Pinpoint the cell where the given text exists, returning its [x, y] midpoint coordinate. 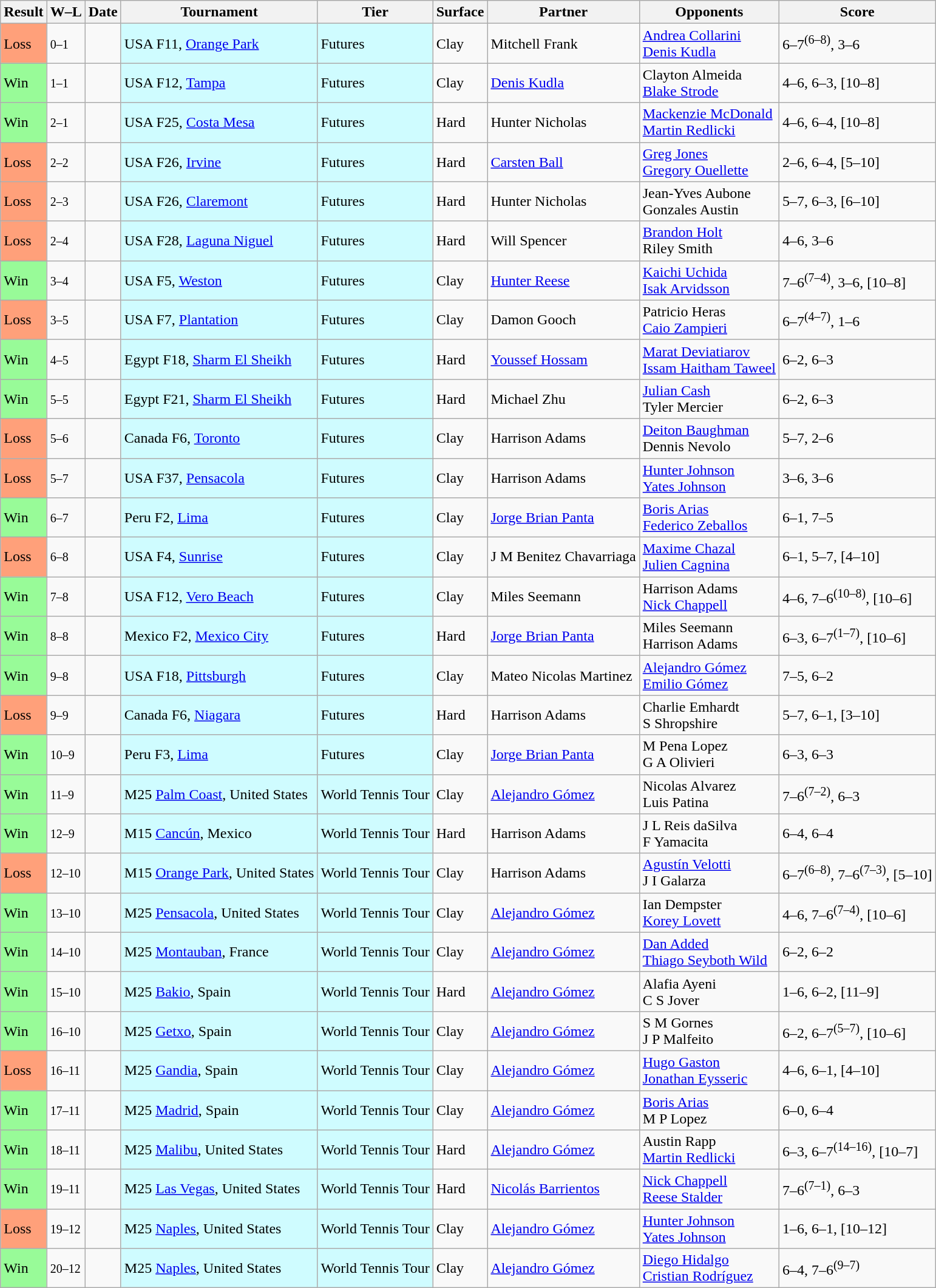
Peru F3, Lima [219, 754]
Result [24, 12]
Deiton Baughman Dennis Nevolo [709, 438]
Score [857, 12]
Peru F2, Lima [219, 517]
Austin Rapp Martin Redlicki [709, 1150]
M25 Gandia, Spain [219, 1070]
6–7(6–8), 3–6 [857, 44]
M15 Orange Park, United States [219, 873]
USA F28, Laguna Niguel [219, 240]
16–11 [66, 1070]
6–7(6–8), 7–6(7–3), [5–10] [857, 873]
USA F5, Weston [219, 281]
USA F4, Sunrise [219, 557]
6–3, 6–7(14–16), [10–7] [857, 1150]
Nick Chappell Reese Stalder [709, 1189]
J L Reis daSilva F Yamacita [709, 833]
W–L [66, 12]
USA F25, Costa Mesa [219, 123]
2–3 [66, 202]
Michael Zhu [563, 398]
9–9 [66, 715]
9–8 [66, 675]
Nicolas Alvarez Luis Patina [709, 794]
USA F11, Orange Park [219, 44]
6–4, 7–6(9–7) [857, 1268]
14–10 [66, 952]
13–10 [66, 912]
Harrison Adams Nick Chappell [709, 596]
18–11 [66, 1150]
4–5 [66, 359]
8–8 [66, 636]
1–1 [66, 83]
5–5 [66, 398]
USA F12, Tampa [219, 83]
M15 Cancún, Mexico [219, 833]
S M Gornes J P Malfeito [709, 1031]
6–2, 6–2 [857, 952]
Carsten Ball [563, 162]
19–11 [66, 1189]
Mexico F2, Mexico City [219, 636]
Diego Hidalgo Cristian Rodríguez [709, 1268]
5–7, 6–1, [3–10] [857, 715]
Brandon Holt Riley Smith [709, 240]
M25 Madrid, Spain [219, 1110]
Nicolás Barrientos [563, 1189]
Boris Arias M P Lopez [709, 1110]
M25 Getxo, Spain [219, 1031]
0–1 [66, 44]
2–1 [66, 123]
Marat Deviatiarov Issam Haitham Taweel [709, 359]
Youssef Hossam [563, 359]
USA F26, Claremont [219, 202]
7–5, 6–2 [857, 675]
USA F26, Irvine [219, 162]
3–6, 3–6 [857, 477]
Miles Seemann Harrison Adams [709, 636]
16–10 [66, 1031]
15–10 [66, 991]
Greg Jones Gregory Ouellette [709, 162]
Surface [460, 12]
7–6(7–4), 3–6, [10–8] [857, 281]
11–9 [66, 794]
Agustín Velotti J I Galarza [709, 873]
7–8 [66, 596]
Miles Seemann [563, 596]
6–4, 6–4 [857, 833]
Kaichi Uchida Isak Arvidsson [709, 281]
J M Benitez Chavarriaga [563, 557]
4–6, 3–6 [857, 240]
M25 Palm Coast, United States [219, 794]
10–9 [66, 754]
6–7(4–7), 1–6 [857, 319]
Maxime Chazal Julien Cagnina [709, 557]
20–12 [66, 1268]
2–4 [66, 240]
1–6, 6–1, [10–12] [857, 1229]
Egypt F18, Sharm El Sheikh [219, 359]
12–10 [66, 873]
Hunter Reese [563, 281]
5–7 [66, 477]
Canada F6, Toronto [219, 438]
6–1, 7–5 [857, 517]
Patricio Heras Caio Zampieri [709, 319]
Canada F6, Niagara [219, 715]
2–6, 6–4, [5–10] [857, 162]
1–6, 6–2, [11–9] [857, 991]
6–3, 6–3 [857, 754]
4–6, 6–4, [10–8] [857, 123]
Date [103, 12]
4–6, 7–6(10–8), [10–6] [857, 596]
Partner [563, 12]
4–6, 6–3, [10–8] [857, 83]
6–3, 6–7(1–7), [10–6] [857, 636]
M25 Montauban, France [219, 952]
3–5 [66, 319]
2–2 [66, 162]
Alafia Ayeni C S Jover [709, 991]
6–1, 5–7, [4–10] [857, 557]
6–8 [66, 557]
7–6(7–1), 6–3 [857, 1189]
Mateo Nicolas Martinez [563, 675]
17–11 [66, 1110]
Charlie Emhardt S Shropshire [709, 715]
Julian Cash Tyler Mercier [709, 398]
USA F12, Vero Beach [219, 596]
Tier [375, 12]
USA F7, Plantation [219, 319]
Andrea Collarini Denis Kudla [709, 44]
Jean-Yves Aubone Gonzales Austin [709, 202]
7–6(7–2), 6–3 [857, 794]
4–6, 7–6(7–4), [10–6] [857, 912]
6–0, 6–4 [857, 1110]
Damon Gooch [563, 319]
Egypt F21, Sharm El Sheikh [219, 398]
M Pena Lopez G A Olivieri [709, 754]
5–7, 2–6 [857, 438]
Tournament [219, 12]
6–2, 6–7(5–7), [10–6] [857, 1031]
5–7, 6–3, [6–10] [857, 202]
Mitchell Frank [563, 44]
5–6 [66, 438]
Ian Dempster Korey Lovett [709, 912]
6–7 [66, 517]
19–12 [66, 1229]
Will Spencer [563, 240]
Alejandro Gómez Emilio Gómez [709, 675]
USA F18, Pittsburgh [219, 675]
Mackenzie McDonald Martin Redlicki [709, 123]
USA F37, Pensacola [219, 477]
M25 Pensacola, United States [219, 912]
12–9 [66, 833]
Hugo Gaston Jonathan Eysseric [709, 1070]
Opponents [709, 12]
Clayton Almeida Blake Strode [709, 83]
3–4 [66, 281]
M25 Malibu, United States [219, 1150]
4–6, 6–1, [4–10] [857, 1070]
Dan Added Thiago Seyboth Wild [709, 952]
Boris Arias Federico Zeballos [709, 517]
Denis Kudla [563, 83]
M25 Bakio, Spain [219, 991]
M25 Las Vegas, United States [219, 1189]
